Identify which cell holds the provided text, then report its [X, Y] central coordinate. 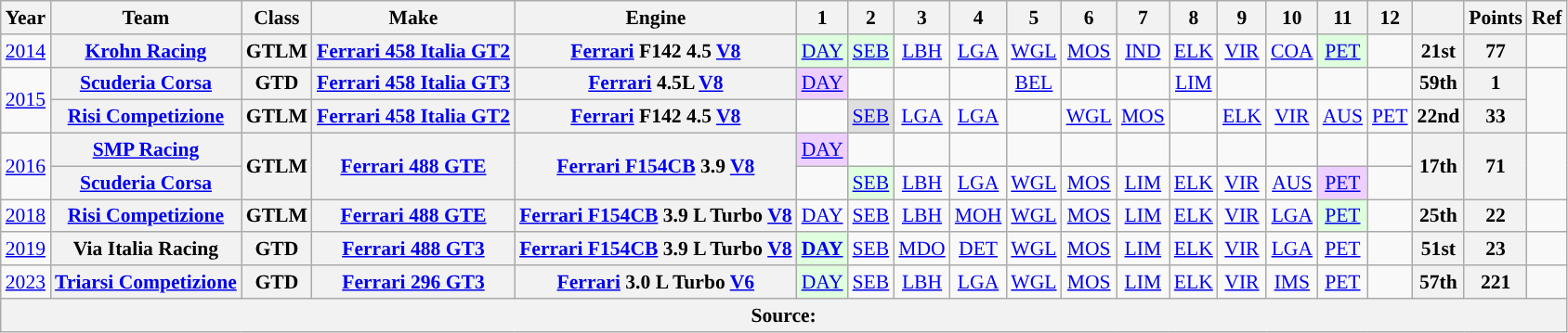
3 [921, 18]
2023 [26, 282]
2019 [26, 250]
Make [413, 18]
SMP Racing [146, 150]
51st [1439, 250]
77 [1496, 51]
Year [26, 18]
Via Italia Racing [146, 250]
Class [277, 18]
BEL [1033, 83]
33 [1496, 117]
IND [1143, 51]
25th [1439, 216]
4 [979, 18]
Triarsi Competizione [146, 282]
23 [1496, 250]
Krohn Racing [146, 51]
11 [1343, 18]
Ferrari F154CB 3.9 V8 [656, 167]
22nd [1439, 117]
9 [1242, 18]
221 [1496, 282]
2 [871, 18]
8 [1194, 18]
Ferrari 458 Italia GT3 [413, 83]
57th [1439, 282]
22 [1496, 216]
Ferrari 296 GT3 [413, 282]
DET [979, 250]
2014 [26, 51]
Engine [656, 18]
Source: [784, 315]
Ref [1547, 18]
Ferrari 3.0 L Turbo V6 [656, 282]
Ferrari 4.5L V8 [656, 83]
Ferrari 488 GT3 [413, 250]
5 [1033, 18]
2015 [26, 100]
Points [1496, 18]
10 [1292, 18]
7 [1143, 18]
6 [1089, 18]
COA [1292, 51]
MDO [921, 250]
71 [1496, 167]
2018 [26, 216]
Team [146, 18]
12 [1390, 18]
IMS [1292, 282]
21st [1439, 51]
MOH [979, 216]
17th [1439, 167]
59th [1439, 83]
2016 [26, 167]
